From the cell containing the given text, extract its center point as (X, Y) coordinate. 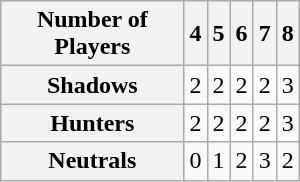
Number of Players (92, 34)
4 (196, 34)
0 (196, 161)
7 (264, 34)
Hunters (92, 123)
5 (218, 34)
Neutrals (92, 161)
Shadows (92, 85)
1 (218, 161)
8 (288, 34)
6 (242, 34)
